Determine the (X, Y) coordinate at the center of the cell enclosing the given text.  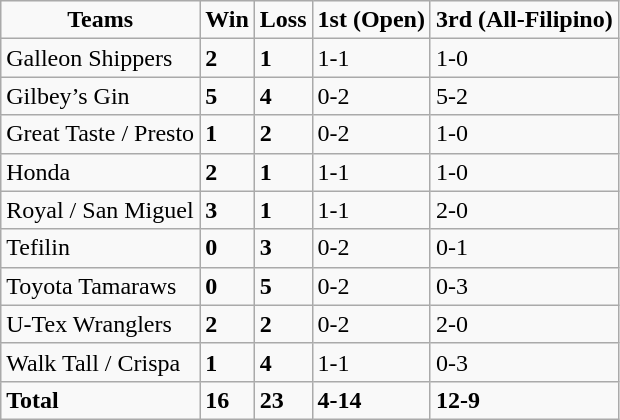
5-2 (524, 96)
Loss (283, 20)
0-1 (524, 248)
23 (283, 400)
Royal / San Miguel (100, 210)
3rd (All-Filipino) (524, 20)
Toyota Tamaraws (100, 286)
Win (228, 20)
Gilbey’s Gin (100, 96)
Walk Tall / Crispa (100, 362)
16 (228, 400)
Teams (100, 20)
Total (100, 400)
4-14 (371, 400)
U-Tex Wranglers (100, 324)
Great Taste / Presto (100, 134)
Galleon Shippers (100, 58)
1st (Open) (371, 20)
Honda (100, 172)
Tefilin (100, 248)
12-9 (524, 400)
